Identify which cell holds the provided text, then report its (x, y) central coordinate. 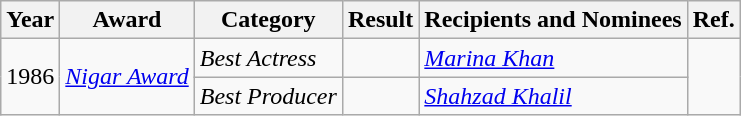
Best Producer (268, 96)
Marina Khan (553, 58)
Category (268, 20)
Result (380, 20)
Nigar Award (127, 77)
Award (127, 20)
Recipients and Nominees (553, 20)
Year (30, 20)
Ref. (714, 20)
Shahzad Khalil (553, 96)
Best Actress (268, 58)
1986 (30, 77)
